Return (x, y) of the center of cell containing provided text 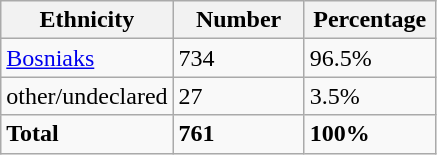
other/undeclared (87, 96)
100% (370, 134)
Number (238, 20)
Total (87, 134)
Bosniaks (87, 58)
Ethnicity (87, 20)
Percentage (370, 20)
734 (238, 58)
96.5% (370, 58)
3.5% (370, 96)
27 (238, 96)
761 (238, 134)
